Pinpoint the cell where the given text exists, returning its (x, y) midpoint coordinate. 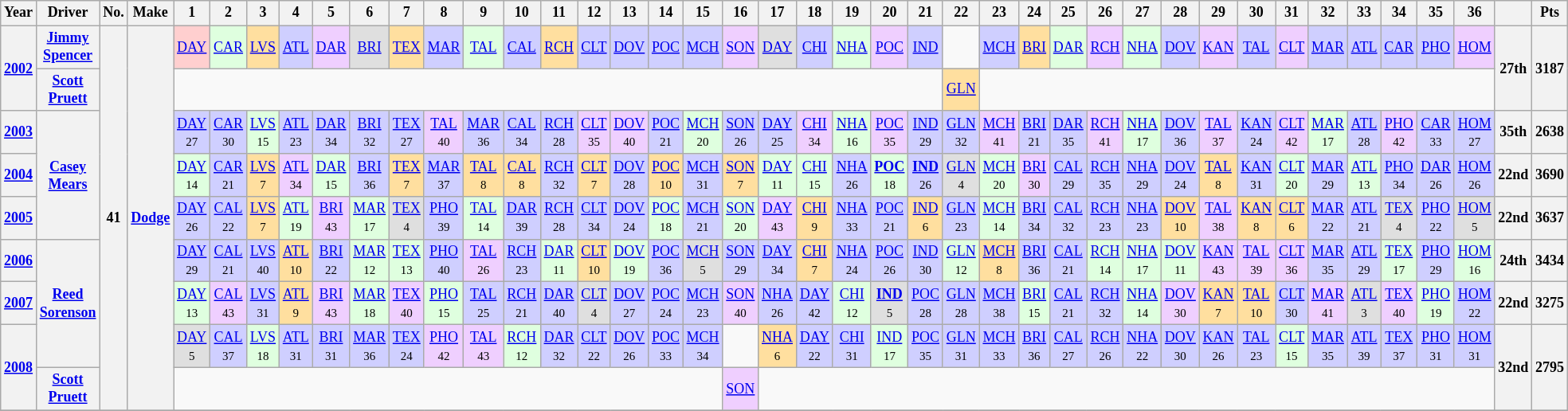
DAY43 (778, 218)
PHO19 (1436, 303)
Jimmy Spencer (67, 47)
GLN32 (961, 132)
IND (926, 47)
DOV26 (629, 346)
16 (741, 13)
MAR22 (1328, 218)
DAR32 (559, 346)
2003 (19, 132)
PHO34 (1399, 175)
14 (666, 13)
DAY34 (778, 260)
10 (523, 13)
CAL37 (229, 346)
TAL14 (484, 218)
11 (559, 13)
IND5 (889, 303)
BRI34 (1034, 218)
2002 (19, 68)
KAN26 (1218, 346)
RCH35 (1105, 175)
BRI21 (1034, 132)
CAL29 (1068, 175)
CAL (523, 47)
33 (1364, 13)
POC26 (889, 260)
Casey Mears (67, 175)
SON29 (741, 260)
2008 (19, 368)
HOM26 (1474, 175)
DOV28 (629, 175)
KAN8 (1256, 218)
RCH12 (523, 346)
CHI9 (814, 218)
27 (1143, 13)
3637 (1550, 218)
MCH8 (999, 260)
Year (19, 13)
POC24 (666, 303)
21 (926, 13)
2006 (19, 260)
DOV11 (1181, 260)
6 (370, 13)
DAR15 (331, 175)
BRI31 (331, 346)
PHO39 (444, 218)
ATL23 (296, 132)
3187 (1550, 68)
MAR41 (1328, 303)
CHI34 (814, 132)
CAL34 (523, 132)
SON7 (741, 175)
Pts (1550, 13)
KAN31 (1256, 175)
Dodge (151, 218)
DAR39 (523, 218)
SON26 (741, 132)
CAL43 (229, 303)
CAL22 (229, 218)
2007 (19, 303)
CLT22 (594, 346)
19 (852, 13)
DAY29 (192, 260)
2795 (1550, 368)
3 (263, 13)
3690 (1550, 175)
DAR11 (559, 260)
2 (229, 13)
TEX24 (406, 346)
MCH21 (703, 218)
8 (444, 13)
GLN28 (961, 303)
POC36 (666, 260)
GLN12 (961, 260)
CLT20 (1292, 175)
17 (778, 13)
RCH26 (1105, 346)
7 (406, 13)
HOM5 (1474, 218)
35 (1436, 13)
22 (961, 13)
Driver (67, 13)
GLN (961, 90)
DAY11 (778, 175)
ATL21 (1364, 218)
CHI12 (852, 303)
CLT4 (594, 303)
KAN24 (1256, 132)
MCH31 (703, 175)
2004 (19, 175)
CLT35 (594, 132)
IND29 (926, 132)
ATL28 (1364, 132)
13 (629, 13)
CHI15 (814, 175)
3275 (1550, 303)
No. (113, 13)
26 (1105, 13)
4 (296, 13)
CHI (814, 47)
MCH38 (999, 303)
GLN23 (961, 218)
DAY42 (814, 303)
CAL32 (1068, 218)
DAY26 (192, 218)
TAL37 (1218, 132)
SON20 (741, 218)
MCH5 (703, 260)
24 (1034, 13)
ATL9 (296, 303)
ATL34 (296, 175)
CLT30 (1292, 303)
TEX7 (406, 175)
BRI32 (370, 132)
PHO29 (1436, 260)
32 (1328, 13)
MCH14 (999, 218)
IND17 (889, 346)
PHO (1436, 47)
ATL10 (296, 260)
9 (484, 13)
18 (814, 13)
MCH34 (703, 346)
CLT42 (1292, 132)
28 (1181, 13)
DAR26 (1436, 175)
DOV36 (1181, 132)
DOV19 (629, 260)
KAN43 (1218, 260)
IND6 (926, 218)
IND26 (926, 175)
NHA33 (852, 218)
LVS31 (263, 303)
31 (1292, 13)
DOV10 (1181, 218)
MAR37 (444, 175)
NHA23 (1143, 218)
TEX (406, 47)
DOV27 (629, 303)
HOM16 (1474, 260)
CLT15 (1292, 346)
36 (1474, 13)
5 (331, 13)
12 (594, 13)
IND30 (926, 260)
2638 (1550, 132)
27th (1514, 68)
Make (151, 13)
30 (1256, 13)
2005 (19, 218)
LVS (263, 47)
CAR21 (229, 175)
34 (1399, 13)
DAY5 (192, 346)
TEX17 (1399, 260)
TAL23 (1256, 346)
MAR18 (370, 303)
24th (1514, 260)
HOM22 (1474, 303)
3434 (1550, 260)
PHO15 (444, 303)
MCH33 (999, 346)
CHI31 (852, 346)
CAL8 (523, 175)
RCH14 (1105, 260)
DOV40 (629, 132)
20 (889, 13)
32nd (1514, 368)
TAL40 (444, 132)
BRI30 (1034, 175)
NHA29 (1143, 175)
KAN (1218, 47)
MCH23 (703, 303)
TEX13 (406, 260)
25 (1068, 13)
ATL31 (296, 346)
NHA16 (852, 132)
NHA24 (852, 260)
35th (1514, 132)
1 (192, 13)
POC28 (926, 303)
LVS15 (263, 132)
RCH41 (1105, 132)
LVS40 (263, 260)
Reed Sorenson (67, 303)
RCH21 (523, 303)
CLT7 (594, 175)
POC10 (666, 175)
29 (1218, 13)
CAR30 (229, 132)
GLN4 (961, 175)
DAY25 (778, 132)
DAY13 (192, 303)
GLN31 (961, 346)
HOM (1474, 47)
PHO22 (1436, 218)
CAL27 (1068, 346)
MAR29 (1328, 175)
TAL10 (1256, 303)
TAL43 (484, 346)
TAL26 (484, 260)
15 (703, 13)
TAL38 (1218, 218)
SON40 (741, 303)
41 (113, 218)
CLT6 (1292, 218)
CLT36 (1292, 260)
NHA14 (1143, 303)
NHA6 (778, 346)
TAL39 (1256, 260)
ATL3 (1364, 303)
DAR40 (559, 303)
PHO40 (444, 260)
PHO31 (1436, 346)
CAR33 (1436, 132)
CLT10 (594, 260)
DAY14 (192, 175)
23 (999, 13)
NHA22 (1143, 346)
DAY27 (192, 132)
TEX27 (406, 132)
ATL13 (1364, 175)
MAR12 (370, 260)
ATL29 (1364, 260)
DAR34 (331, 132)
DAY22 (814, 346)
HOM31 (1474, 346)
ATL19 (296, 218)
BRI22 (331, 260)
CLT34 (594, 218)
MCH41 (999, 132)
LVS18 (263, 346)
TEX37 (1399, 346)
BRI15 (1034, 303)
DAR35 (1068, 132)
HOM27 (1474, 132)
TAL25 (484, 303)
POC33 (666, 346)
ATL39 (1364, 346)
CHI7 (814, 260)
KAN7 (1218, 303)
